For the text-containing cell, return its midpoint in (x, y) coordinate format. 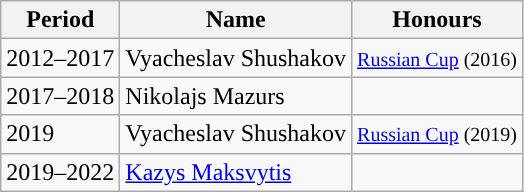
2019–2022 (60, 172)
Russian Cup (2016) (438, 58)
Name (236, 20)
Kazys Maksvytis (236, 172)
2012–2017 (60, 58)
2017–2018 (60, 96)
2019 (60, 134)
Honours (438, 20)
Russian Cup (2019) (438, 134)
Period (60, 20)
Nikolajs Mazurs (236, 96)
